Find where the given text appears and provide that cell's center as (x, y) coordinate. 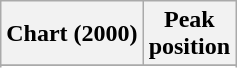
Peakposition (189, 34)
Chart (2000) (72, 34)
